Pinpoint the cell where the given text exists, returning its [x, y] midpoint coordinate. 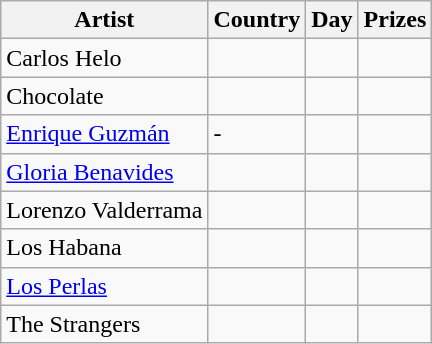
Country [257, 20]
Lorenzo Valderrama [104, 210]
Carlos Helo [104, 58]
Gloria Benavides [104, 172]
Prizes [395, 20]
The Strangers [104, 324]
Day [332, 20]
Chocolate [104, 96]
- [257, 134]
Artist [104, 20]
Los Perlas [104, 286]
Enrique Guzmán [104, 134]
Los Habana [104, 248]
